Extract the [x, y] coordinate from the center of the cell holding the provided text.  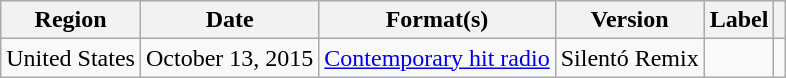
United States [71, 58]
Date [229, 20]
October 13, 2015 [229, 58]
Version [630, 20]
Contemporary hit radio [437, 58]
Region [71, 20]
Label [739, 20]
Silentó Remix [630, 58]
Format(s) [437, 20]
